Locate the cell with the specified text and output its (X, Y) center coordinate. 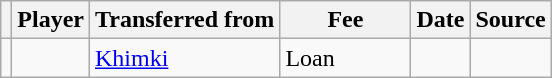
Date (440, 20)
Loan (346, 58)
Fee (346, 20)
Player (51, 20)
Khimki (185, 58)
Source (510, 20)
Transferred from (185, 20)
